Return the [x, y] coordinate for the center point of the cell that contains the specified text.  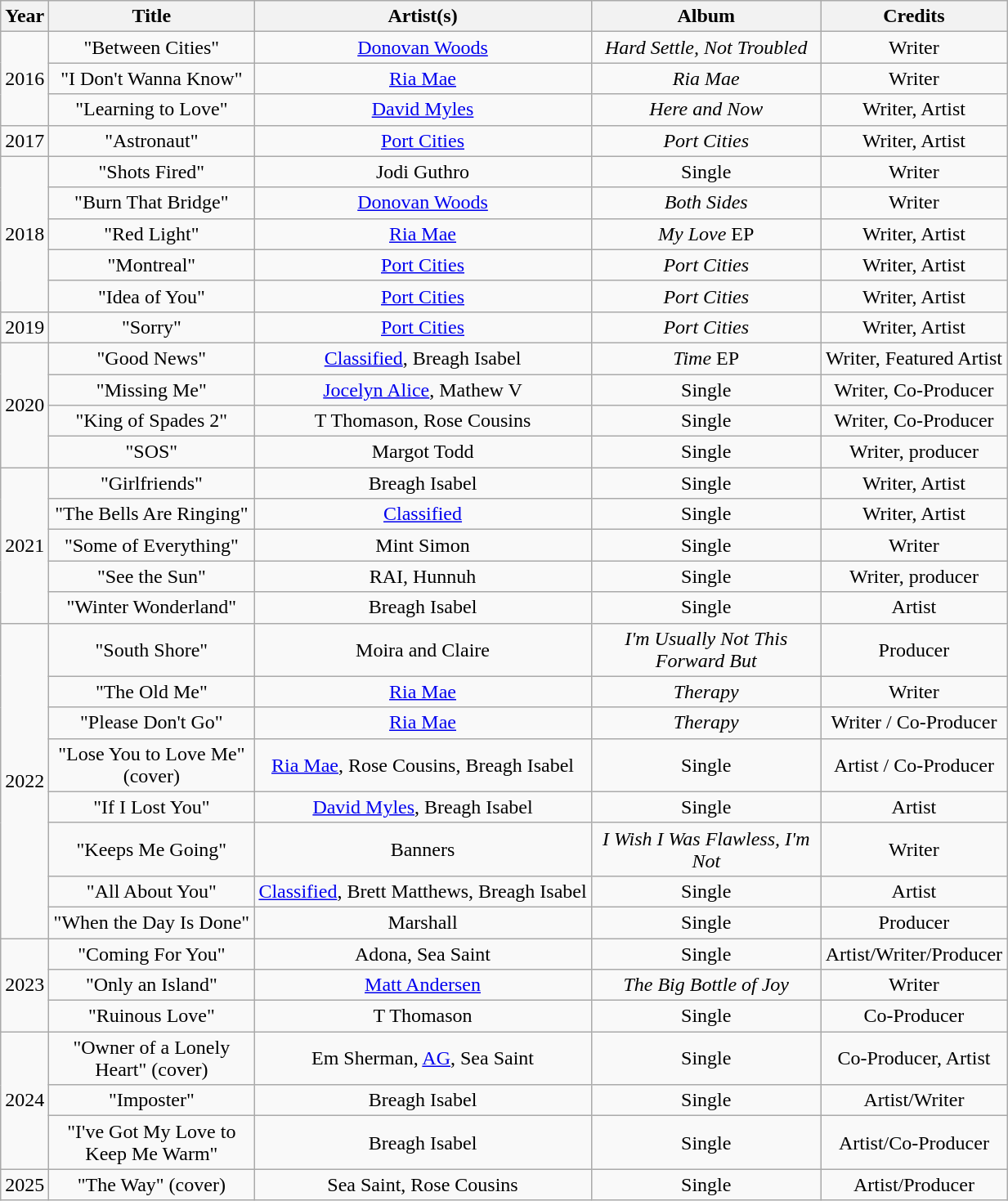
Marshall [423, 922]
T Thomason, Rose Cousins [423, 421]
2017 [25, 141]
Matt Andersen [423, 985]
"King of Spades 2" [152, 421]
"Girlfriends" [152, 483]
Jodi Guthro [423, 172]
"See the Sun" [152, 576]
"Shots Fired" [152, 172]
2024 [25, 1100]
"Astronaut" [152, 141]
Artist/Writer/Producer [914, 954]
I'm Usually Not This Forward But [706, 649]
2021 [25, 545]
"South Shore" [152, 649]
Artist(s) [423, 16]
Ria Mae, Rose Cousins, Breagh Isabel [423, 765]
"Only an Island" [152, 985]
"SOS" [152, 452]
Margot Todd [423, 452]
2019 [25, 327]
"Please Don't Go" [152, 723]
Artist/Producer [914, 1185]
Moira and Claire [423, 649]
"Idea of You" [152, 296]
2025 [25, 1185]
Artist/Writer [914, 1100]
"Ruinous Love" [152, 1016]
Classified [423, 514]
"Learning to Love" [152, 110]
"Winter Wonderland" [152, 607]
Here and Now [706, 110]
"The Way" (cover) [152, 1185]
Banners [423, 849]
"Burn That Bridge" [152, 203]
Jocelyn Alice, Mathew V [423, 390]
"Owner of a Lonely Heart" (cover) [152, 1058]
Artist / Co-Producer [914, 765]
Album [706, 16]
"Between Cities" [152, 47]
Hard Settle, Not Troubled [706, 47]
Time EP [706, 358]
2020 [25, 405]
My Love EP [706, 234]
"Red Light" [152, 234]
Writer, Featured Artist [914, 358]
David Myles [423, 110]
Credits [914, 16]
RAI, Hunnuh [423, 576]
2022 [25, 781]
"Lose You to Love Me" (cover) [152, 765]
"When the Day Is Done" [152, 922]
"The Bells Are Ringing" [152, 514]
The Big Bottle of Joy [706, 985]
David Myles, Breagh Isabel [423, 807]
"Sorry" [152, 327]
T Thomason [423, 1016]
Adona, Sea Saint [423, 954]
"Good News" [152, 358]
Writer / Co-Producer [914, 723]
"Imposter" [152, 1100]
Co-Producer, Artist [914, 1058]
Em Sherman, AG, Sea Saint [423, 1058]
Artist/Co-Producer [914, 1143]
"I Don't Wanna Know" [152, 78]
"The Old Me" [152, 692]
Co-Producer [914, 1016]
"Coming For You" [152, 954]
Classified, Brett Matthews, Breagh Isabel [423, 891]
I Wish I Was Flawless, I'm Not [706, 849]
"Some of Everything" [152, 545]
"All About You" [152, 891]
2016 [25, 78]
Year [25, 16]
Sea Saint, Rose Cousins [423, 1185]
"Montreal" [152, 265]
"Keeps Me Going" [152, 849]
"Missing Me" [152, 390]
Classified, Breagh Isabel [423, 358]
Title [152, 16]
Both Sides [706, 203]
"I've Got My Love to Keep Me Warm" [152, 1143]
Mint Simon [423, 545]
2018 [25, 234]
2023 [25, 985]
"If I Lost You" [152, 807]
